Detect which cell encompasses the target text, then output its (X, Y) center coordinate. 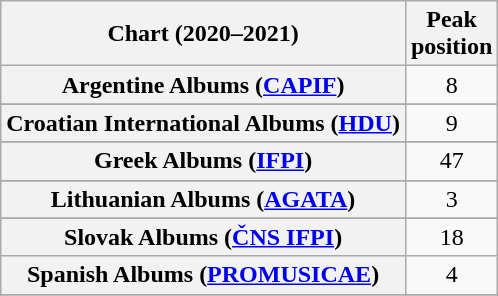
8 (451, 85)
Chart (2020–2021) (204, 34)
Peakposition (451, 34)
4 (451, 275)
Slovak Albums (ČNS IFPI) (204, 237)
3 (451, 199)
47 (451, 161)
Lithuanian Albums (AGATA) (204, 199)
9 (451, 123)
Spanish Albums (PROMUSICAE) (204, 275)
Argentine Albums (CAPIF) (204, 85)
Greek Albums (IFPI) (204, 161)
18 (451, 237)
Croatian International Albums (HDU) (204, 123)
